For the text-containing cell, return its midpoint in (x, y) coordinate format. 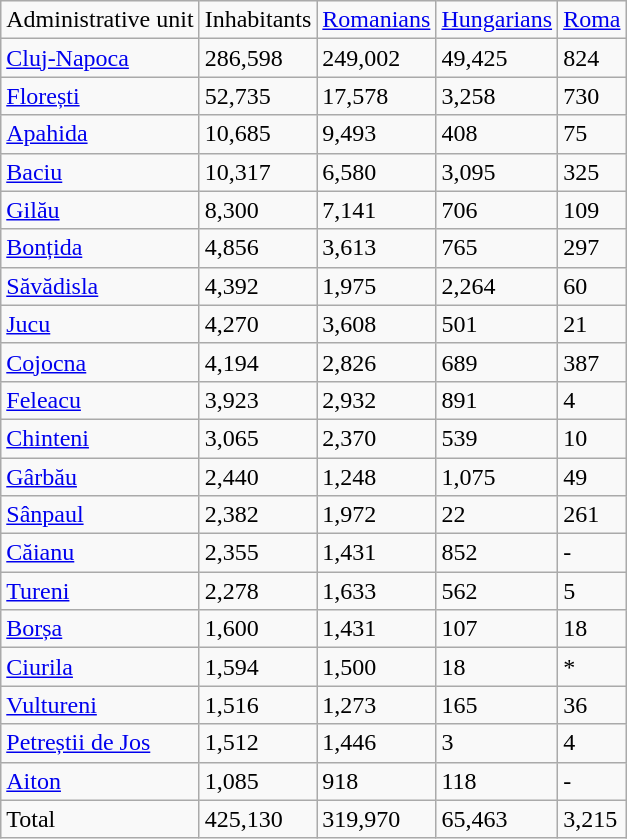
325 (592, 172)
Ciurila (100, 667)
3,258 (497, 96)
501 (497, 324)
Sânpaul (100, 515)
109 (592, 210)
2,826 (376, 362)
Feleacu (100, 400)
Romanians (376, 20)
Roma (592, 20)
765 (497, 248)
1,516 (258, 705)
2,264 (497, 286)
Apahida (100, 134)
52,735 (258, 96)
2,370 (376, 438)
6,580 (376, 172)
3 (497, 743)
2,355 (258, 553)
5 (592, 591)
2,278 (258, 591)
60 (592, 286)
Florești (100, 96)
Tureni (100, 591)
1,446 (376, 743)
Gilău (100, 210)
Petreștii de Jos (100, 743)
Hungarians (497, 20)
425,130 (258, 819)
49,425 (497, 58)
7,141 (376, 210)
891 (497, 400)
1,633 (376, 591)
Jucu (100, 324)
10 (592, 438)
75 (592, 134)
3,065 (258, 438)
3,923 (258, 400)
8,300 (258, 210)
9,493 (376, 134)
17,578 (376, 96)
Cluj-Napoca (100, 58)
49 (592, 477)
1,085 (258, 781)
21 (592, 324)
319,970 (376, 819)
Săvădisla (100, 286)
3,613 (376, 248)
Administrative unit (100, 20)
Total (100, 819)
Gârbău (100, 477)
Inhabitants (258, 20)
1,512 (258, 743)
562 (497, 591)
408 (497, 134)
3,608 (376, 324)
4,392 (258, 286)
387 (592, 362)
297 (592, 248)
107 (497, 629)
65,463 (497, 819)
Cojocna (100, 362)
1,075 (497, 477)
Bonțida (100, 248)
1,972 (376, 515)
Aiton (100, 781)
852 (497, 553)
165 (497, 705)
22 (497, 515)
706 (497, 210)
249,002 (376, 58)
730 (592, 96)
824 (592, 58)
1,600 (258, 629)
1,975 (376, 286)
539 (497, 438)
118 (497, 781)
Vultureni (100, 705)
1,273 (376, 705)
1,594 (258, 667)
1,248 (376, 477)
10,685 (258, 134)
918 (376, 781)
10,317 (258, 172)
Borșa (100, 629)
2,932 (376, 400)
4,856 (258, 248)
689 (497, 362)
286,598 (258, 58)
1,500 (376, 667)
4,194 (258, 362)
4,270 (258, 324)
Chinteni (100, 438)
2,382 (258, 515)
* (592, 667)
3,215 (592, 819)
2,440 (258, 477)
36 (592, 705)
261 (592, 515)
3,095 (497, 172)
Baciu (100, 172)
Căianu (100, 553)
